Provide the (x, y) coordinate of the cell's center where the given text is located.  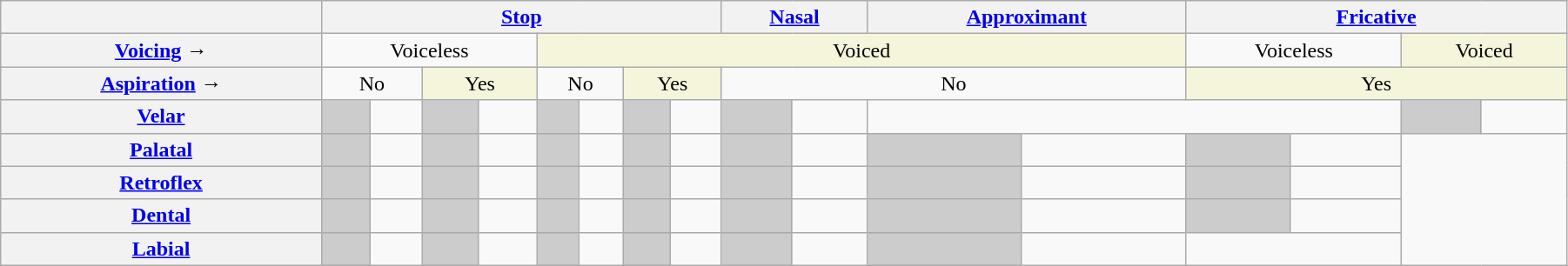
Velar (162, 116)
Palatal (162, 150)
Voicing → (162, 50)
Nasal (794, 17)
Aspiration → (162, 83)
Dental (162, 216)
Retroflex (162, 183)
Labial (162, 249)
Fricative (1377, 17)
Approximant (1027, 17)
Stop (521, 17)
